Capture the cell that displays the provided text and extract its (X, Y) central coordinate. 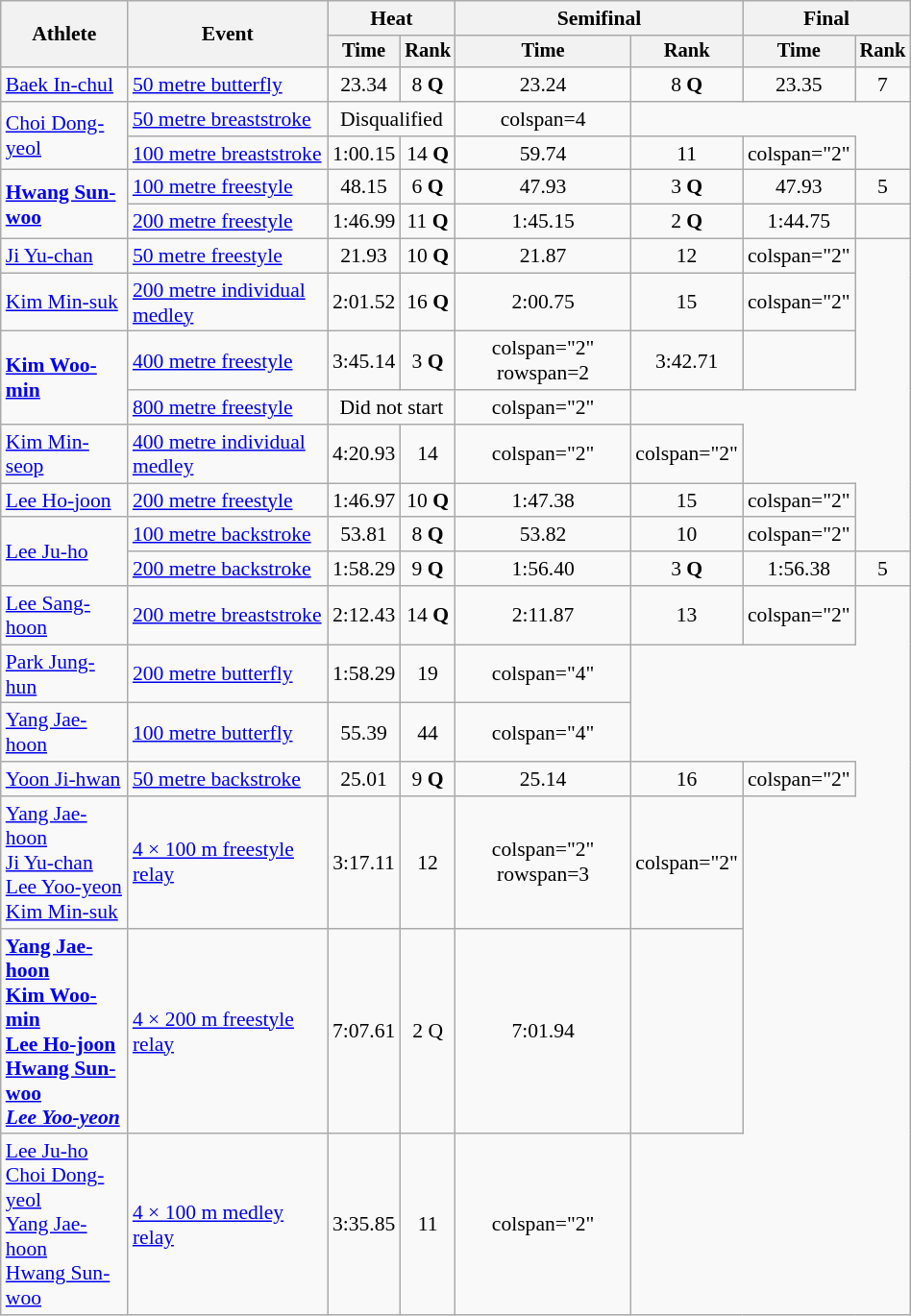
200 metre breaststroke (228, 615)
4 × 100 m medley relay (228, 1226)
Kim Min-seop (64, 453)
4:20.93 (363, 453)
Kim Min-suk (64, 302)
2:12.43 (363, 615)
50 metre backstroke (228, 779)
7:07.61 (363, 1032)
7 (883, 85)
Yoon Ji-hwan (64, 779)
Heat (392, 18)
Choi Dong-yeol (64, 136)
7:01.94 (543, 1032)
Final (826, 18)
23.24 (543, 85)
100 metre freestyle (228, 187)
2:01.52 (363, 302)
Lee Ju-ho (64, 551)
53.81 (363, 535)
colspan=4 (543, 119)
50 metre breaststroke (228, 119)
200 metre butterfly (228, 674)
1:46.97 (363, 500)
1:56.40 (543, 569)
11 Q (428, 222)
1:47.38 (543, 500)
25.14 (543, 779)
4 × 200 m freestyle relay (228, 1032)
23.35 (800, 85)
3:17.11 (363, 863)
Ji Yu-chan (64, 256)
53.82 (543, 535)
1:56.38 (800, 569)
3:42.71 (686, 361)
21.87 (543, 256)
19 (428, 674)
50 metre butterfly (228, 85)
3:35.85 (363, 1226)
1:46.99 (363, 222)
100 metre backstroke (228, 535)
Athlete (64, 35)
55.39 (363, 732)
Kim Woo-min (64, 378)
400 metre freestyle (228, 361)
Lee Ho-joon (64, 500)
16 Q (428, 302)
Yang Jae-hoonKim Woo-minLee Ho-joonHwang Sun-wooLee Yoo-yeon (64, 1032)
200 metre backstroke (228, 569)
1:45.15 (543, 222)
Hwang Sun-woo (64, 204)
59.74 (543, 154)
Baek In-chul (64, 85)
Lee Ju-ho Choi Dong-yeolYang Jae-hoon Hwang Sun-woo (64, 1226)
14 (428, 453)
50 metre freestyle (228, 256)
colspan="2" rowspan=3 (543, 863)
3:45.14 (363, 361)
2:00.75 (543, 302)
200 metre individual medley (228, 302)
44 (428, 732)
Semifinal (600, 18)
13 (686, 615)
Park Jung-hun (64, 674)
21.93 (363, 256)
23.34 (363, 85)
1:00.15 (363, 154)
6 Q (428, 187)
16 (686, 779)
48.15 (363, 187)
Disqualified (392, 119)
Yang Jae-hoon (64, 732)
100 metre breaststroke (228, 154)
800 metre freestyle (228, 407)
10 (686, 535)
colspan="2" rowspan=2 (543, 361)
4 × 100 m freestyle relay (228, 863)
Lee Sang-hoon (64, 615)
Event (228, 35)
100 metre butterfly (228, 732)
25.01 (363, 779)
Yang Jae-hoon Ji Yu-chanLee Yoo-yeon Kim Min-suk (64, 863)
1:44.75 (800, 222)
Did not start (392, 407)
2:11.87 (543, 615)
400 metre individual medley (228, 453)
